Determine the [X, Y] coordinate at the center of the cell enclosing the given text.  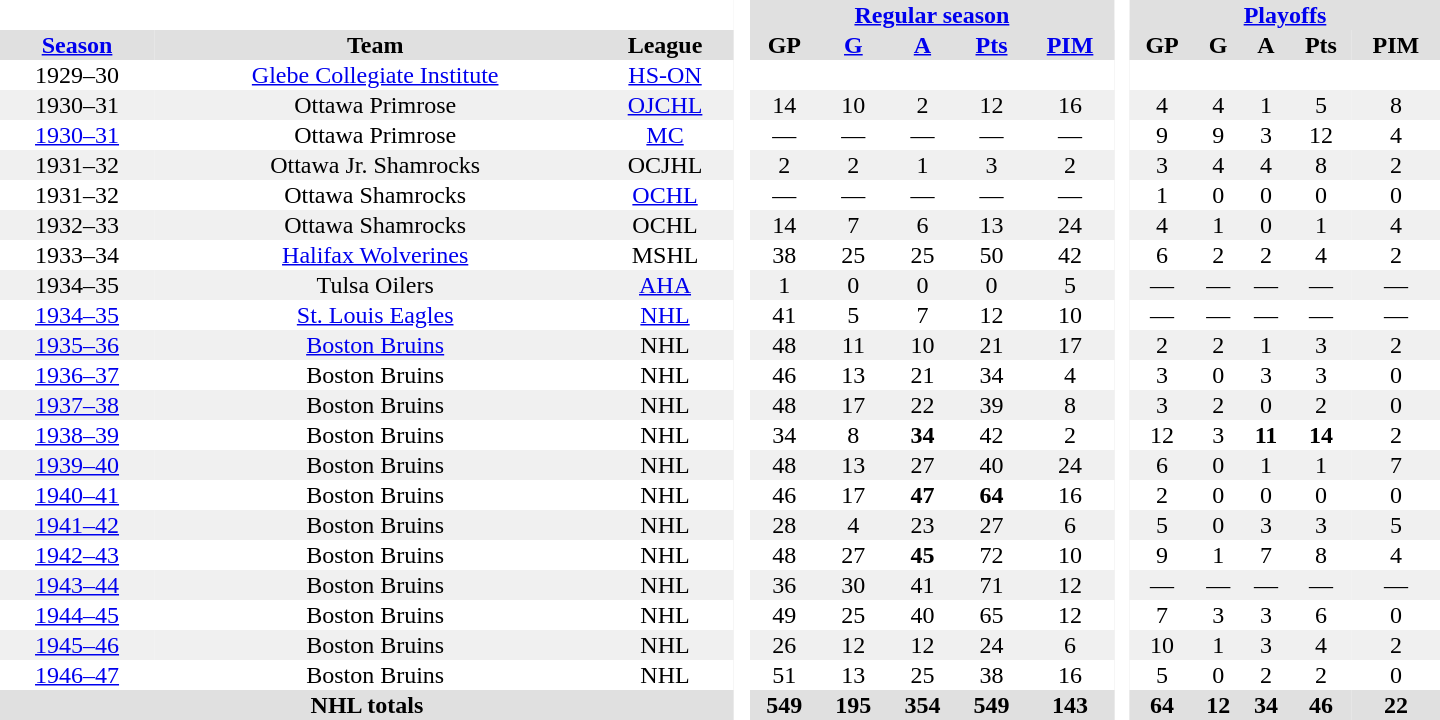
36 [784, 585]
1938–39 [77, 435]
50 [992, 255]
30 [854, 585]
1936–37 [77, 375]
NHL totals [367, 705]
49 [784, 615]
195 [854, 705]
Team [375, 45]
1942–43 [77, 555]
1937–38 [77, 405]
1940–41 [77, 495]
72 [992, 555]
Regular season [932, 15]
51 [784, 675]
354 [922, 705]
Halifax Wolverines [375, 255]
OJCHL [665, 105]
1929–30 [77, 75]
1944–45 [77, 615]
1945–46 [77, 645]
League [665, 45]
St. Louis Eagles [375, 315]
1933–34 [77, 255]
65 [992, 615]
28 [784, 525]
47 [922, 495]
1941–42 [77, 525]
Season [77, 45]
MC [665, 135]
26 [784, 645]
Glebe Collegiate Institute [375, 75]
Playoffs [1285, 15]
1943–44 [77, 585]
1939–40 [77, 465]
MSHL [665, 255]
1935–36 [77, 345]
23 [922, 525]
Ottawa Jr. Shamrocks [375, 165]
1946–47 [77, 675]
45 [922, 555]
OCJHL [665, 165]
Tulsa Oilers [375, 285]
AHA [665, 285]
1932–33 [77, 225]
39 [992, 405]
HS-ON [665, 75]
143 [1070, 705]
71 [992, 585]
